Search for the cell housing the specified text and yield its (x, y) center coordinate. 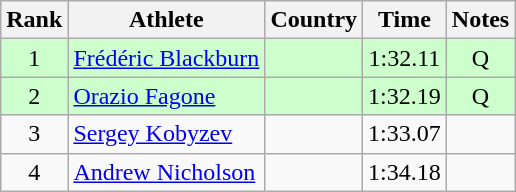
1 (34, 58)
Notes (480, 20)
Rank (34, 20)
Andrew Nicholson (166, 172)
3 (34, 134)
Athlete (166, 20)
1:32.19 (405, 96)
1:34.18 (405, 172)
Country (314, 20)
Sergey Kobyzev (166, 134)
1:33.07 (405, 134)
4 (34, 172)
1:32.11 (405, 58)
Orazio Fagone (166, 96)
2 (34, 96)
Time (405, 20)
Frédéric Blackburn (166, 58)
